Search for the cell housing the specified text and yield its [x, y] center coordinate. 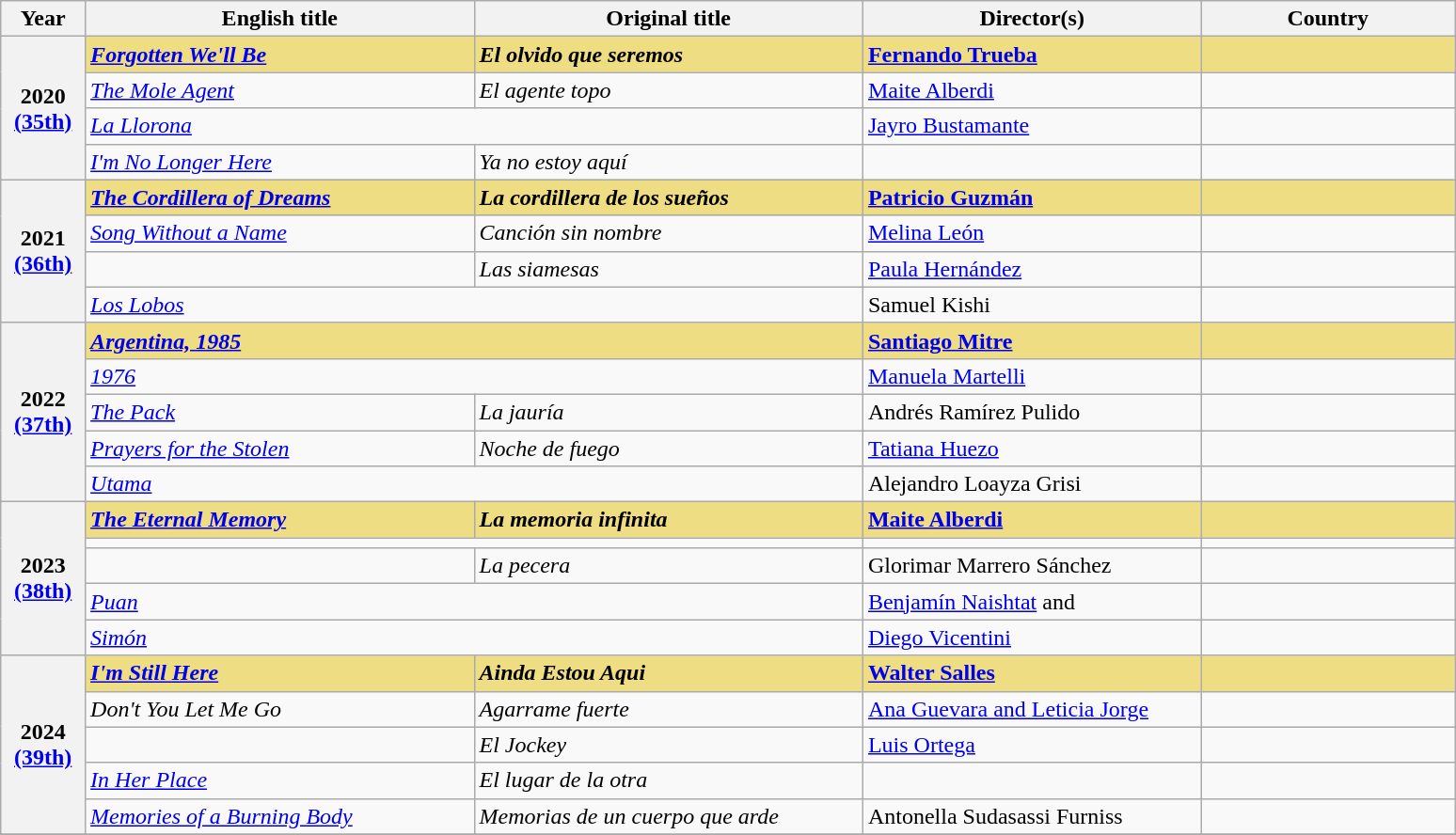
Memorias de un cuerpo que arde [668, 816]
Jayro Bustamante [1031, 126]
Samuel Kishi [1031, 305]
Canción sin nombre [668, 233]
I'm No Longer Here [280, 162]
Original title [668, 19]
Ainda Estou Aqui [668, 673]
El Jockey [668, 745]
Puan [474, 602]
The Eternal Memory [280, 520]
La cordillera de los sueños [668, 197]
2023(38th) [43, 579]
Fernando Trueba [1031, 55]
The Pack [280, 412]
Tatiana Huezo [1031, 449]
Los Lobos [474, 305]
El lugar de la otra [668, 780]
Las siamesas [668, 269]
2021(36th) [43, 251]
La Llorona [474, 126]
Utama [474, 484]
1976 [474, 376]
La pecera [668, 566]
Andrés Ramírez Pulido [1031, 412]
Ya no estoy aquí [668, 162]
Prayers for the Stolen [280, 449]
Luis Ortega [1031, 745]
Alejandro Loayza Grisi [1031, 484]
English title [280, 19]
2022(37th) [43, 412]
La jauría [668, 412]
2020(35th) [43, 108]
2024(39th) [43, 745]
Antonella Sudasassi Furniss [1031, 816]
Glorimar Marrero Sánchez [1031, 566]
Manuela Martelli [1031, 376]
Ana Guevara and Leticia Jorge [1031, 709]
Melina León [1031, 233]
Santiago Mitre [1031, 340]
Argentina, 1985 [474, 340]
The Cordillera of Dreams [280, 197]
Country [1328, 19]
Agarrame fuerte [668, 709]
Don't You Let Me Go [280, 709]
Walter Salles [1031, 673]
I'm Still Here [280, 673]
The Mole Agent [280, 90]
Song Without a Name [280, 233]
Memories of a Burning Body [280, 816]
La memoria infinita [668, 520]
Diego Vicentini [1031, 638]
Paula Hernández [1031, 269]
In Her Place [280, 780]
Patricio Guzmán [1031, 197]
Director(s) [1031, 19]
El agente topo [668, 90]
Noche de fuego [668, 449]
Benjamín Naishtat and [1031, 602]
El olvido que seremos [668, 55]
Year [43, 19]
Simón [474, 638]
Forgotten We'll Be [280, 55]
